Return [x, y] of the center of cell containing provided text 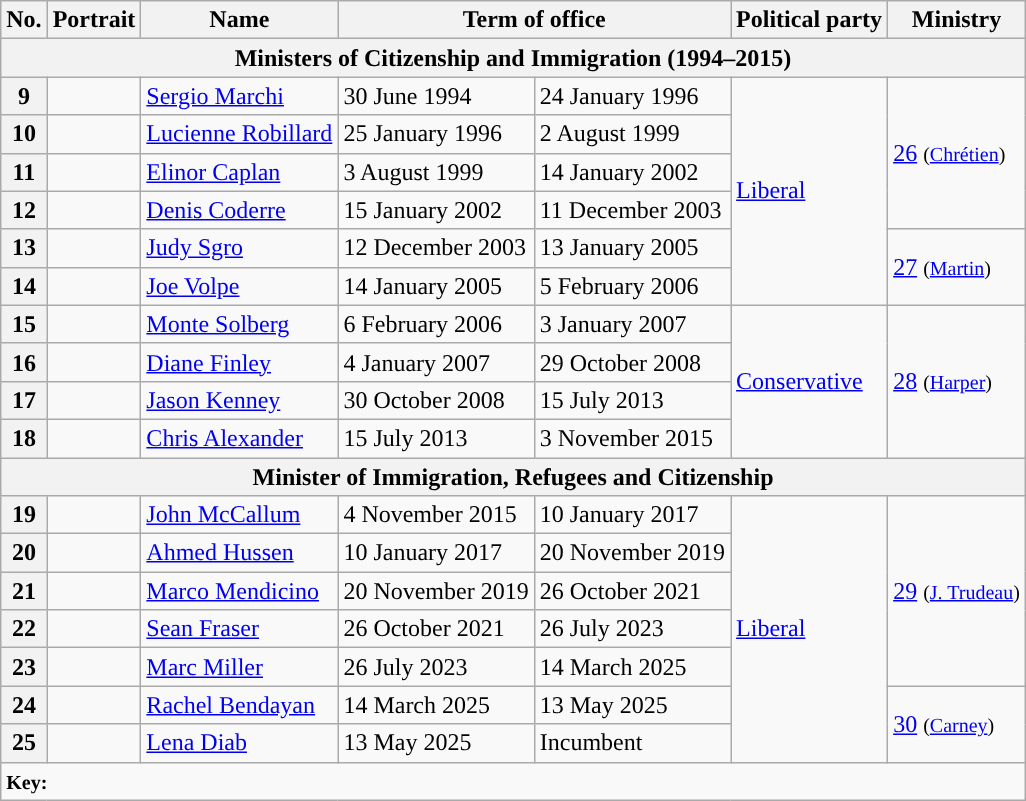
Jason Kenney [240, 400]
25 [24, 743]
Rachel Bendayan [240, 705]
23 [24, 667]
Term of office [534, 20]
4 November 2015 [436, 515]
Name [240, 20]
Denis Coderre [240, 210]
30 (Carney) [957, 724]
Marco Mendicino [240, 591]
24 January 1996 [632, 96]
Sean Fraser [240, 629]
Conservative [810, 381]
3 August 1999 [436, 172]
25 January 1996 [436, 134]
Minister of Immigration, Refugees and Citizenship [514, 477]
Chris Alexander [240, 438]
Ahmed Hussen [240, 553]
4 January 2007 [436, 362]
15 January 2002 [436, 210]
10 [24, 134]
Lena Diab [240, 743]
Marc Miller [240, 667]
No. [24, 20]
30 October 2008 [436, 400]
30 June 1994 [436, 96]
14 January 2005 [436, 286]
9 [24, 96]
3 November 2015 [632, 438]
19 [24, 515]
20 [24, 553]
26 (Chrétien) [957, 153]
Lucienne Robillard [240, 134]
12 December 2003 [436, 248]
11 December 2003 [632, 210]
Ministry [957, 20]
Diane Finley [240, 362]
24 [24, 705]
21 [24, 591]
Elinor Caplan [240, 172]
13 January 2005 [632, 248]
Incumbent [632, 743]
Joe Volpe [240, 286]
14 January 2002 [632, 172]
Key: [514, 781]
14 [24, 286]
28 (Harper) [957, 381]
17 [24, 400]
Judy Sgro [240, 248]
29 (J. Trudeau) [957, 591]
27 (Martin) [957, 267]
11 [24, 172]
3 January 2007 [632, 324]
22 [24, 629]
John McCallum [240, 515]
5 February 2006 [632, 286]
15 [24, 324]
18 [24, 438]
12 [24, 210]
Portrait [94, 20]
Monte Solberg [240, 324]
Political party [810, 20]
2 August 1999 [632, 134]
Sergio Marchi [240, 96]
13 [24, 248]
16 [24, 362]
6 February 2006 [436, 324]
Ministers of Citizenship and Immigration (1994–2015) [514, 58]
29 October 2008 [632, 362]
